Locate the cell with the specified text and output its (x, y) center coordinate. 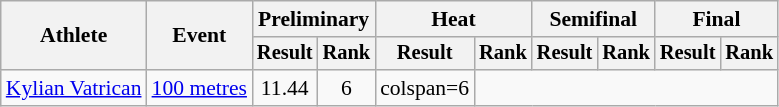
Final (716, 19)
Athlete (74, 36)
100 metres (200, 88)
Kylian Vatrican (74, 88)
Preliminary (314, 19)
Semifinal (594, 19)
colspan=6 (424, 88)
6 (347, 88)
Event (200, 36)
11.44 (285, 88)
Heat (454, 19)
